Determine the (X, Y) coordinate at the center of the cell enclosing the given text.  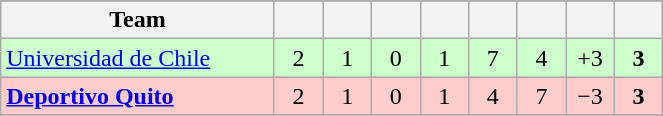
Universidad de Chile (138, 58)
Team (138, 20)
−3 (590, 96)
+3 (590, 58)
Deportivo Quito (138, 96)
